Return (X, Y) of the center of cell containing provided text 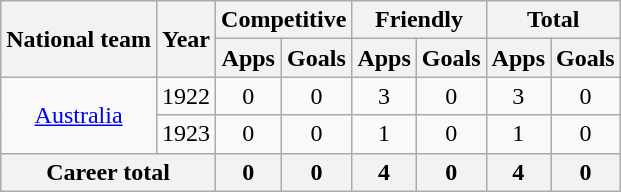
Competitive (284, 20)
Year (186, 39)
National team (79, 39)
1923 (186, 134)
Australia (79, 115)
Friendly (419, 20)
Total (553, 20)
Career total (108, 172)
1922 (186, 96)
